Provide the (X, Y) coordinate of the cell's center where the given text is located.  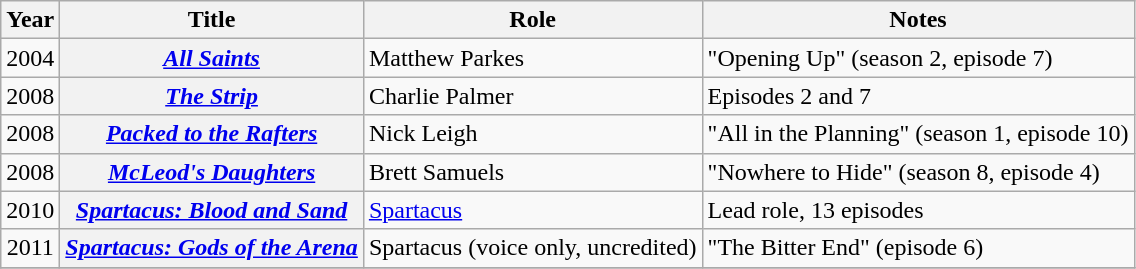
McLeod's Daughters (212, 172)
Year (30, 20)
The Strip (212, 96)
Charlie Palmer (532, 96)
"Nowhere to Hide" (season 8, episode 4) (918, 172)
Spartacus: Blood and Sand (212, 210)
Brett Samuels (532, 172)
Role (532, 20)
2010 (30, 210)
All Saints (212, 58)
Episodes 2 and 7 (918, 96)
Title (212, 20)
Spartacus (532, 210)
Notes (918, 20)
Packed to the Rafters (212, 134)
"The Bitter End" (episode 6) (918, 248)
Lead role, 13 episodes (918, 210)
Spartacus (voice only, uncredited) (532, 248)
Matthew Parkes (532, 58)
2011 (30, 248)
2004 (30, 58)
Nick Leigh (532, 134)
"Opening Up" (season 2, episode 7) (918, 58)
Spartacus: Gods of the Arena (212, 248)
"All in the Planning" (season 1, episode 10) (918, 134)
